Determine the [x, y] coordinate at the center of the cell enclosing the given text.  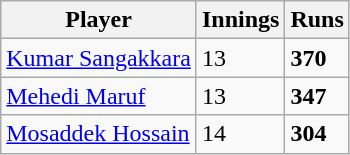
304 [317, 134]
370 [317, 58]
Mosaddek Hossain [99, 134]
Player [99, 20]
Innings [240, 20]
Mehedi Maruf [99, 96]
Runs [317, 20]
Kumar Sangakkara [99, 58]
14 [240, 134]
347 [317, 96]
